Provide the [x, y] coordinate of the cell's center where the given text is located.  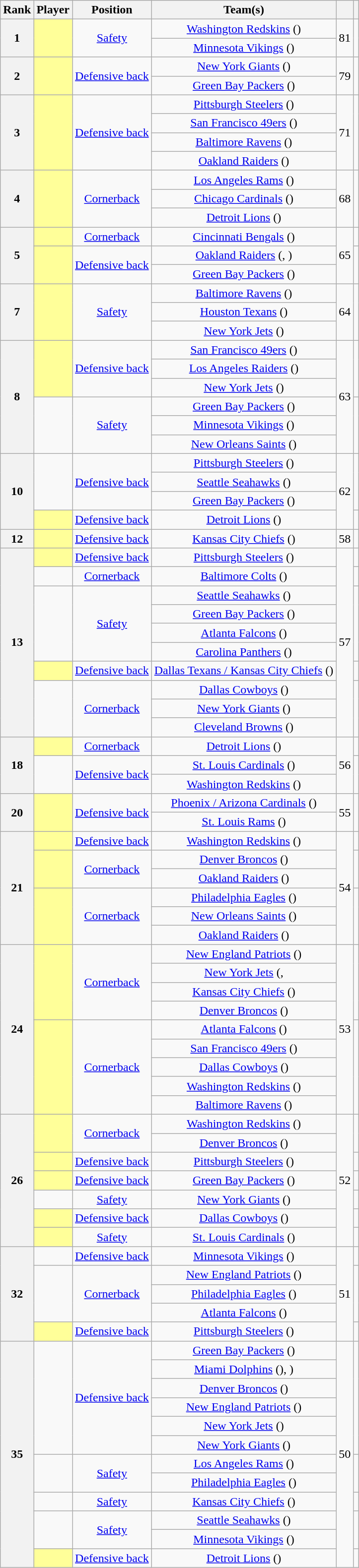
55 [345, 812]
51 [345, 1294]
10 [17, 491]
Rank [17, 10]
Houston Texans () [244, 312]
79 [345, 76]
18 [17, 765]
71 [345, 132]
2 [17, 76]
20 [17, 812]
Team(s) [244, 10]
81 [345, 38]
Chicago Cardinals () [244, 198]
13 [17, 643]
57 [345, 643]
35 [17, 1454]
Oakland Raiders (, ) [244, 255]
32 [17, 1294]
Los Angeles Raiders () [244, 369]
53 [345, 1030]
Miami Dolphins (), ) [244, 1369]
68 [345, 198]
12 [17, 538]
21 [17, 888]
4 [17, 198]
5 [17, 255]
7 [17, 312]
56 [345, 765]
26 [17, 1180]
St. Louis Rams () [244, 821]
1 [17, 38]
Dallas Texans / Kansas City Chiefs () [244, 671]
8 [17, 397]
50 [345, 1454]
Phoenix / Arizona Cardinals () [244, 803]
54 [345, 888]
3 [17, 132]
Cleveland Browns () [244, 727]
62 [345, 491]
New York Jets (, [244, 973]
Position [112, 10]
58 [345, 538]
65 [345, 255]
52 [345, 1180]
Cincinnati Bengals () [244, 237]
64 [345, 312]
24 [17, 1030]
63 [345, 397]
Player [53, 10]
Baltimore Colts () [244, 576]
Carolina Panthers () [244, 652]
